Capture the cell that displays the provided text and extract its (x, y) central coordinate. 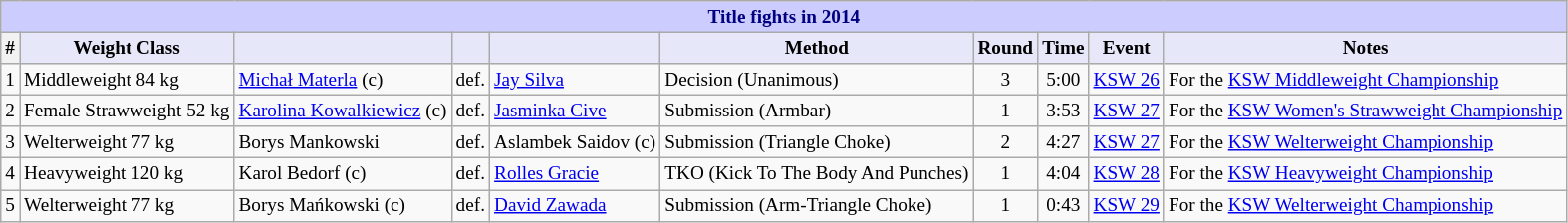
Heavyweight 120 kg (128, 174)
5 (10, 205)
4 (10, 174)
David Zawada (576, 205)
For the KSW Middleweight Championship (1365, 80)
0:43 (1064, 205)
For the KSW Women's Strawweight Championship (1365, 111)
Jasminka Cive (576, 111)
Borys Mańkowski (c) (343, 205)
Aslambek Saidov (c) (576, 142)
Submission (Arm-Triangle Choke) (817, 205)
Michał Materla (c) (343, 80)
For the KSW Heavyweight Championship (1365, 174)
# (10, 48)
KSW 29 (1126, 205)
Submission (Armbar) (817, 111)
Borys Mankowski (343, 142)
Karol Bedorf (c) (343, 174)
Female Strawweight 52 kg (128, 111)
KSW 28 (1126, 174)
Decision (Unanimous) (817, 80)
4:04 (1064, 174)
Middleweight 84 kg (128, 80)
5:00 (1064, 80)
Karolina Kowalkiewicz (c) (343, 111)
Rolles Gracie (576, 174)
Jay Silva (576, 80)
4:27 (1064, 142)
Submission (Triangle Choke) (817, 142)
Method (817, 48)
KSW 26 (1126, 80)
Time (1064, 48)
Weight Class (128, 48)
TKO (Kick To The Body And Punches) (817, 174)
Notes (1365, 48)
Title fights in 2014 (784, 17)
Round (1006, 48)
3:53 (1064, 111)
Event (1126, 48)
